Scan for the cell matching the given text and deliver its [x, y] coordinate at center. 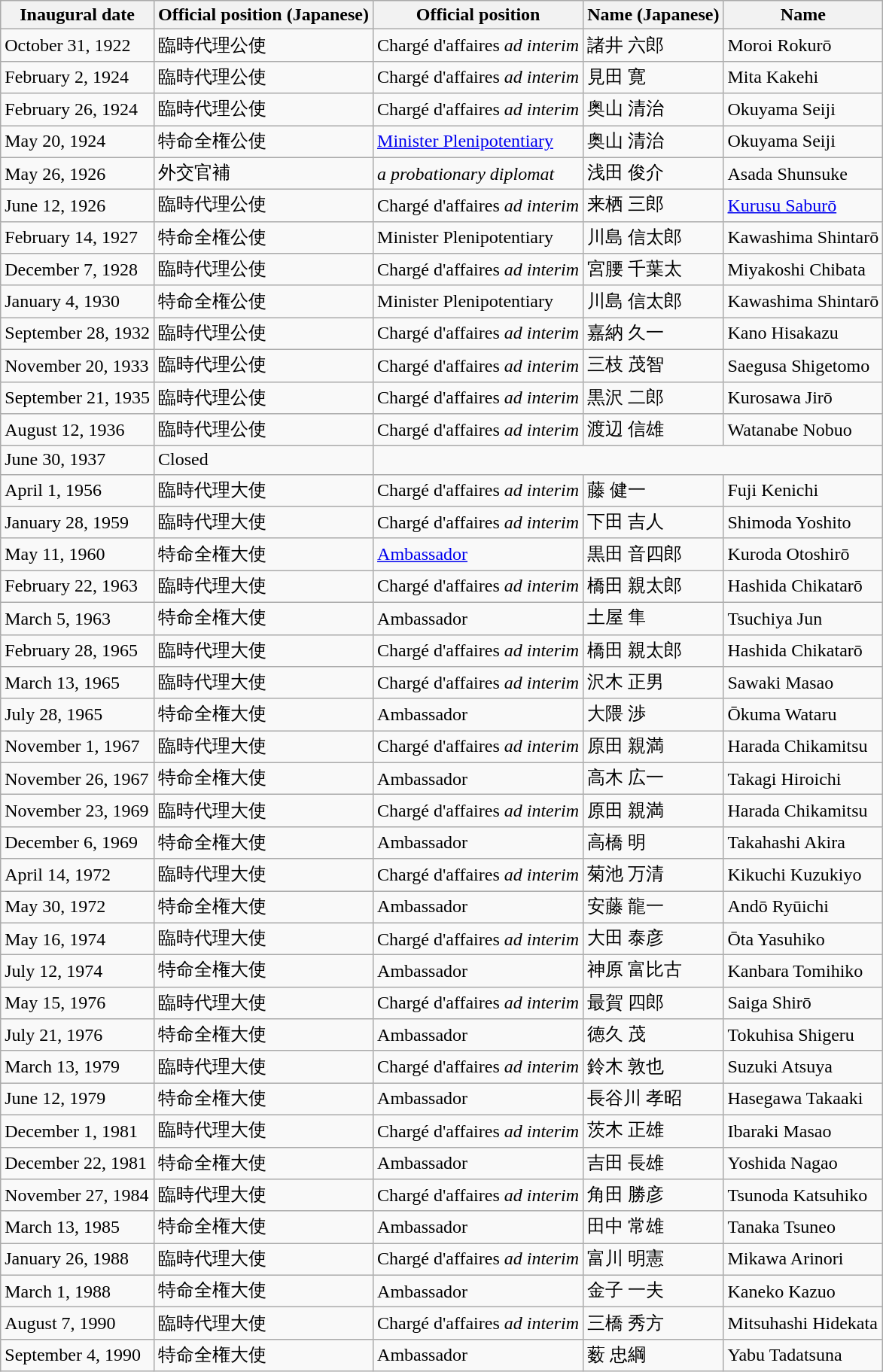
土屋 隼 [653, 619]
February 2, 1924 [78, 77]
December 22, 1981 [78, 1164]
三橋 秀方 [653, 1323]
Miyakoshi Chibata [803, 269]
外交官補 [263, 173]
September 21, 1935 [78, 397]
見田 寛 [653, 77]
September 4, 1990 [78, 1355]
Kurosawa Jirō [803, 397]
Kaneko Kazuo [803, 1291]
February 14, 1927 [78, 238]
November 1, 1967 [78, 747]
January 28, 1959 [78, 522]
富川 明憲 [653, 1260]
浅田 俊介 [653, 173]
Yabu Tadatsuna [803, 1355]
March 1, 1988 [78, 1291]
December 1, 1981 [78, 1130]
February 22, 1963 [78, 587]
August 7, 1990 [78, 1323]
Closed [263, 460]
Sawaki Masao [803, 683]
大田 泰彦 [653, 939]
May 30, 1972 [78, 908]
安藤 龍一 [653, 908]
長谷川 孝昭 [653, 1099]
Ibaraki Masao [803, 1130]
May 20, 1924 [78, 141]
Yoshida Nagao [803, 1164]
November 23, 1969 [78, 811]
March 13, 1979 [78, 1067]
November 27, 1984 [78, 1195]
Name [803, 15]
May 26, 1926 [78, 173]
黒沢 二郎 [653, 397]
藤 健一 [653, 491]
Hasegawa Takaaki [803, 1099]
Official position [479, 15]
田中 常雄 [653, 1227]
Takahashi Akira [803, 843]
a probationary diplomat [479, 173]
June 12, 1979 [78, 1099]
高木 広一 [653, 778]
黒田 音四郎 [653, 554]
最賀 四郎 [653, 1002]
諸井 六郎 [653, 45]
Tsuchiya Jun [803, 619]
菊池 万清 [653, 875]
January 26, 1988 [78, 1260]
金子 一夫 [653, 1291]
September 28, 1932 [78, 334]
Andō Ryūichi [803, 908]
Kuroda Otoshirō [803, 554]
December 7, 1928 [78, 269]
Tsunoda Katsuhiko [803, 1195]
November 20, 1933 [78, 366]
Saiga Shirō [803, 1002]
July 21, 1976 [78, 1036]
角田 勝彦 [653, 1195]
May 11, 1960 [78, 554]
April 14, 1972 [78, 875]
Moroi Rokurō [803, 45]
沢木 正男 [653, 683]
Ōta Yasuhiko [803, 939]
July 12, 1974 [78, 971]
April 1, 1956 [78, 491]
Mikawa Arinori [803, 1260]
高橋 明 [653, 843]
Saegusa Shigetomo [803, 366]
下田 吉人 [653, 522]
Kanbara Tomihiko [803, 971]
January 4, 1930 [78, 301]
February 26, 1924 [78, 110]
July 28, 1965 [78, 715]
March 13, 1985 [78, 1227]
February 28, 1965 [78, 650]
Name (Japanese) [653, 15]
Watanabe Nobuo [803, 430]
Tanaka Tsuneo [803, 1227]
宮腰 千葉太 [653, 269]
大隈 渉 [653, 715]
神原 富比古 [653, 971]
May 15, 1976 [78, 1002]
March 13, 1965 [78, 683]
Inaugural date [78, 15]
茨木 正雄 [653, 1130]
Takagi Hiroichi [803, 778]
Asada Shunsuke [803, 173]
吉田 長雄 [653, 1164]
Kurusu Saburō [803, 206]
March 5, 1963 [78, 619]
November 26, 1967 [78, 778]
Fuji Kenichi [803, 491]
渡辺 信雄 [653, 430]
徳久 茂 [653, 1036]
October 31, 1922 [78, 45]
薮 忠綱 [653, 1355]
鈴木 敦也 [653, 1067]
三枝 茂智 [653, 366]
August 12, 1936 [78, 430]
Mitsuhashi Hidekata [803, 1323]
Shimoda Yoshito [803, 522]
来栖 三郎 [653, 206]
December 6, 1969 [78, 843]
June 12, 1926 [78, 206]
Kano Hisakazu [803, 334]
Kikuchi Kuzukiyo [803, 875]
嘉納 久一 [653, 334]
Tokuhisa Shigeru [803, 1036]
Mita Kakehi [803, 77]
Official position (Japanese) [263, 15]
June 30, 1937 [78, 460]
Ōkuma Wataru [803, 715]
May 16, 1974 [78, 939]
Suzuki Atsuya [803, 1067]
